Extract the [x, y] coordinate from the center of the cell holding the provided text.  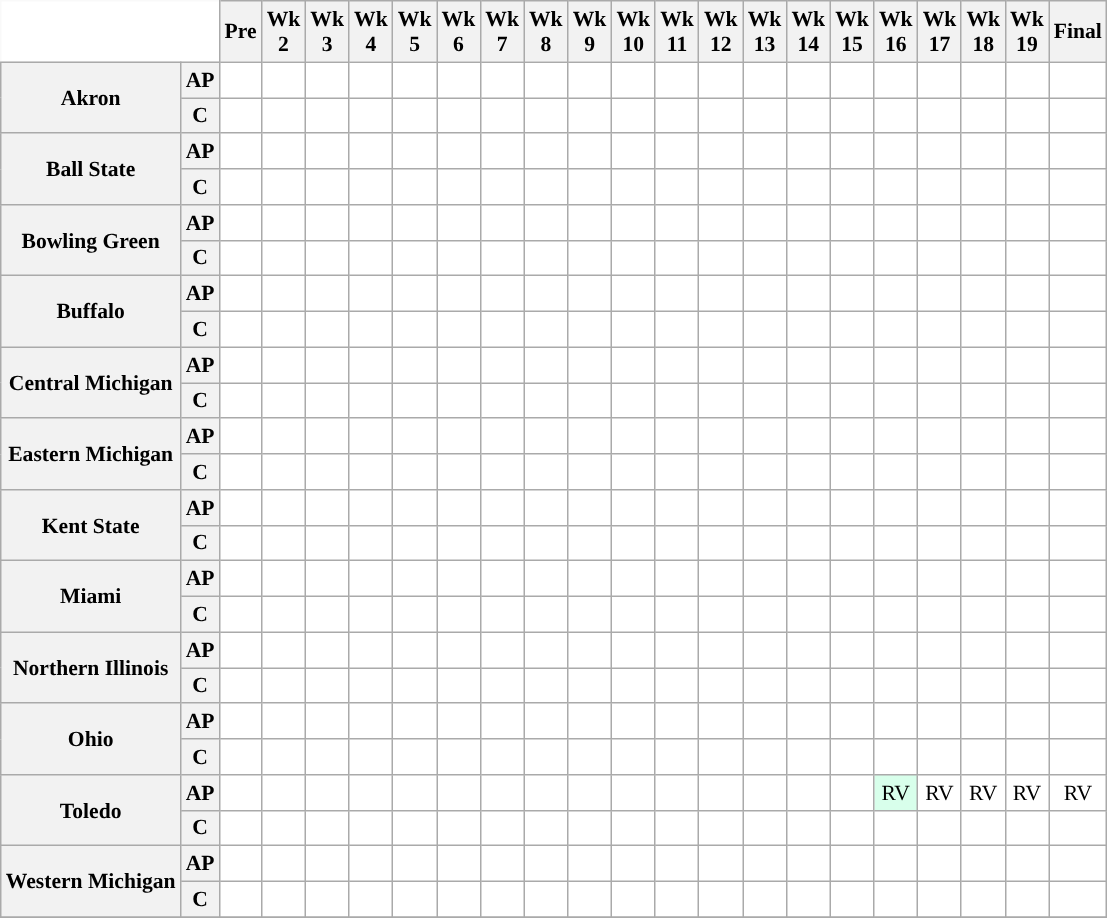
Wk8 [546, 32]
Wk18 [983, 32]
Buffalo [91, 312]
Ohio [91, 740]
Northern Illinois [91, 668]
Eastern Michigan [91, 454]
Wk2 [284, 32]
Wk16 [896, 32]
Central Michigan [91, 382]
Western Michigan [91, 882]
Miami [91, 596]
Kent State [91, 526]
Wk14 [808, 32]
Wk6 [458, 32]
Wk10 [633, 32]
Akron [91, 98]
Wk19 [1027, 32]
Wk7 [502, 32]
Ball State [91, 170]
Wk17 [940, 32]
Wk12 [721, 32]
Wk13 [765, 32]
Wk11 [677, 32]
Pre [240, 32]
Wk3 [327, 32]
Toledo [91, 810]
Final [1078, 32]
Wk5 [415, 32]
Wk9 [590, 32]
Wk15 [852, 32]
Bowling Green [91, 240]
Wk4 [371, 32]
